Provide the (x, y) coordinate of the cell's center where the given text is located.  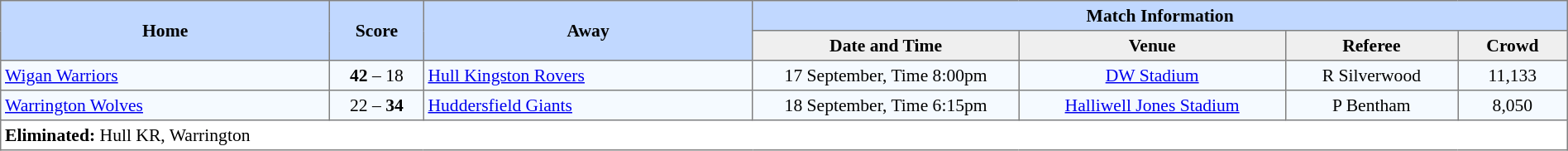
Venue (1152, 46)
Away (588, 31)
R Silverwood (1371, 75)
P Bentham (1371, 105)
Halliwell Jones Stadium (1152, 105)
Wigan Warriors (165, 75)
8,050 (1513, 105)
Referee (1371, 46)
Match Information (1159, 16)
11,133 (1513, 75)
42 – 18 (377, 75)
Warrington Wolves (165, 105)
DW Stadium (1152, 75)
Huddersfield Giants (588, 105)
17 September, Time 8:00pm (886, 75)
Hull Kingston Rovers (588, 75)
Home (165, 31)
Crowd (1513, 46)
Date and Time (886, 46)
22 – 34 (377, 105)
18 September, Time 6:15pm (886, 105)
Score (377, 31)
Eliminated: Hull KR, Warrington (784, 135)
